Return [x, y] of the center of cell containing provided text 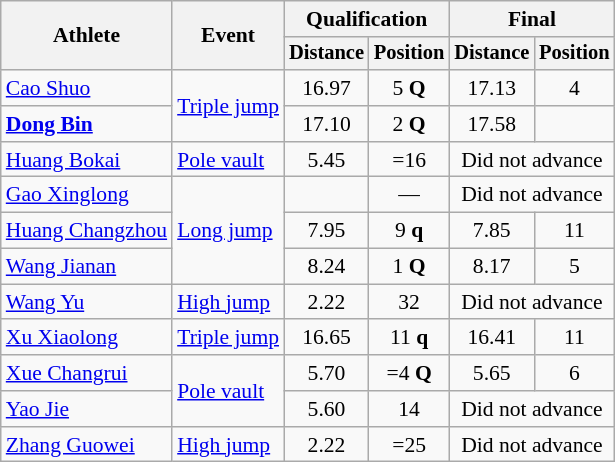
Gao Xinglong [86, 195]
5.60 [326, 409]
— [409, 195]
Huang Bokai [86, 160]
8.24 [326, 267]
Long jump [228, 230]
Xue Changrui [86, 373]
16.41 [492, 338]
Wang Jianan [86, 267]
5 [574, 267]
1 Q [409, 267]
16.97 [326, 88]
=4 Q [409, 373]
5.65 [492, 373]
Dong Bin [86, 124]
9 q [409, 231]
17.13 [492, 88]
=16 [409, 160]
17.58 [492, 124]
Xu Xiaolong [86, 338]
5.45 [326, 160]
17.10 [326, 124]
2.22 [326, 302]
Huang Changzhou [86, 231]
14 [409, 409]
Cao Shuo [86, 88]
2 Q [409, 124]
7.95 [326, 231]
Wang Yu [86, 302]
6 [574, 373]
Athlete [86, 36]
16.65 [326, 338]
32 [409, 302]
7.85 [492, 231]
Event [228, 36]
11 q [409, 338]
Qualification [366, 19]
Yao Jie [86, 409]
Final [532, 19]
8.17 [492, 267]
5 Q [409, 88]
5.70 [326, 373]
High jump [228, 302]
4 [574, 88]
